Output the [X, Y] coordinate of the center of the cell containing the given text.  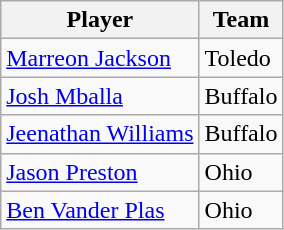
Player [100, 20]
Jason Preston [100, 172]
Ben Vander Plas [100, 210]
Jeenathan Williams [100, 134]
Team [241, 20]
Josh Mballa [100, 96]
Marreon Jackson [100, 58]
Toledo [241, 58]
